From the cell containing the given text, extract its center point as [x, y] coordinate. 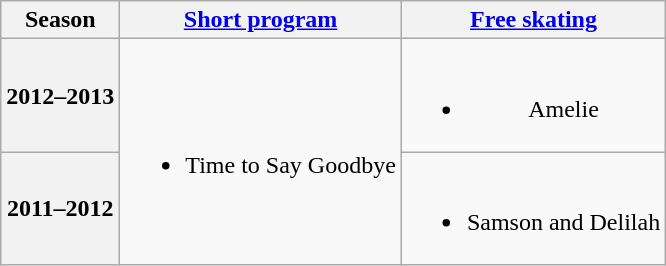
Season [60, 20]
Time to Say Goodbye [261, 152]
Amelie [533, 96]
Free skating [533, 20]
Samson and Delilah [533, 208]
2011–2012 [60, 208]
Short program [261, 20]
2012–2013 [60, 96]
